Find where the given text appears and provide that cell's center as [x, y] coordinate. 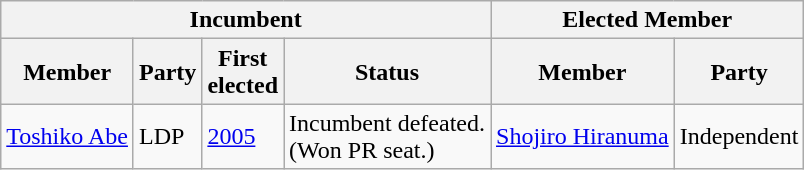
Independent [739, 136]
Incumbent [246, 20]
LDP [167, 136]
Elected Member [646, 20]
Shojiro Hiranuma [582, 136]
Incumbent defeated.(Won PR seat.) [388, 136]
Toshiko Abe [68, 136]
Status [388, 72]
Firstelected [243, 72]
2005 [243, 136]
